Search for the cell housing the specified text and yield its [x, y] center coordinate. 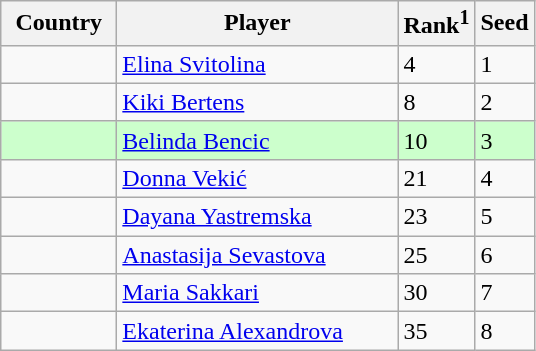
Dayana Yastremska [258, 217]
Donna Vekić [258, 178]
Maria Sakkari [258, 293]
Country [59, 24]
25 [436, 255]
7 [504, 293]
Anastasija Sevastova [258, 255]
Seed [504, 24]
35 [436, 331]
5 [504, 217]
Kiki Bertens [258, 102]
1 [504, 64]
2 [504, 102]
3 [504, 140]
23 [436, 217]
Belinda Bencic [258, 140]
Player [258, 24]
Rank1 [436, 24]
10 [436, 140]
Ekaterina Alexandrova [258, 331]
21 [436, 178]
Elina Svitolina [258, 64]
30 [436, 293]
6 [504, 255]
